Provide the [x, y] coordinate of the cell's center where the given text is located.  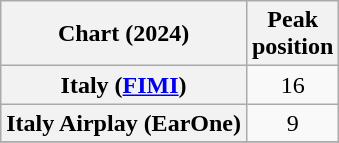
Peakposition [292, 34]
9 [292, 123]
Chart (2024) [124, 34]
Italy (FIMI) [124, 85]
Italy Airplay (EarOne) [124, 123]
16 [292, 85]
